Output the (X, Y) coordinate of the center of the cell containing the given text.  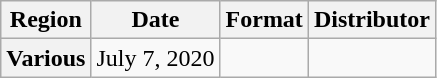
Various (46, 58)
July 7, 2020 (156, 58)
Format (264, 20)
Distributor (372, 20)
Region (46, 20)
Date (156, 20)
